Locate the cell with the specified text and output its (x, y) center coordinate. 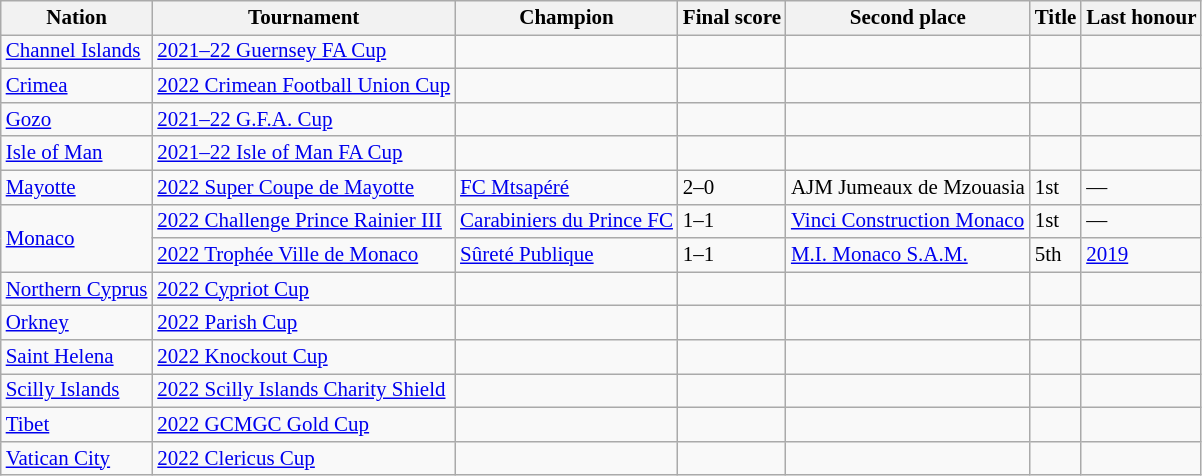
2021–22 G.F.A. Cup (304, 119)
Crimea (77, 86)
Tournament (304, 18)
Sûreté Publique (566, 255)
Title (1056, 18)
M.I. Monaco S.A.M. (908, 255)
2022 Crimean Football Union Cup (304, 86)
Vatican City (77, 458)
2022 Challenge Prince Rainier III (304, 221)
2022 Parish Cup (304, 323)
2021–22 Guernsey FA Cup (304, 52)
Channel Islands (77, 52)
5th (1056, 255)
Last honour (1141, 18)
Gozo (77, 119)
2019 (1141, 255)
AJM Jumeaux de Mzouasia (908, 187)
2022 Cypriot Cup (304, 289)
Carabiniers du Prince FC (566, 221)
Orkney (77, 323)
2021–22 Isle of Man FA Cup (304, 153)
2022 Scilly Islands Charity Shield (304, 391)
2–0 (732, 187)
Saint Helena (77, 357)
Tibet (77, 424)
Vinci Construction Monaco (908, 221)
2022 Trophée Ville de Monaco (304, 255)
Monaco (77, 238)
Mayotte (77, 187)
Second place (908, 18)
2022 Clericus Cup (304, 458)
2022 Super Coupe de Mayotte (304, 187)
2022 GCMGC Gold Cup (304, 424)
Nation (77, 18)
Champion (566, 18)
Final score (732, 18)
2022 Knockout Cup (304, 357)
FC Mtsapéré (566, 187)
Scilly Islands (77, 391)
Northern Cyprus (77, 289)
Isle of Man (77, 153)
